Return the [X, Y] coordinate for the center point of the cell that contains the specified text.  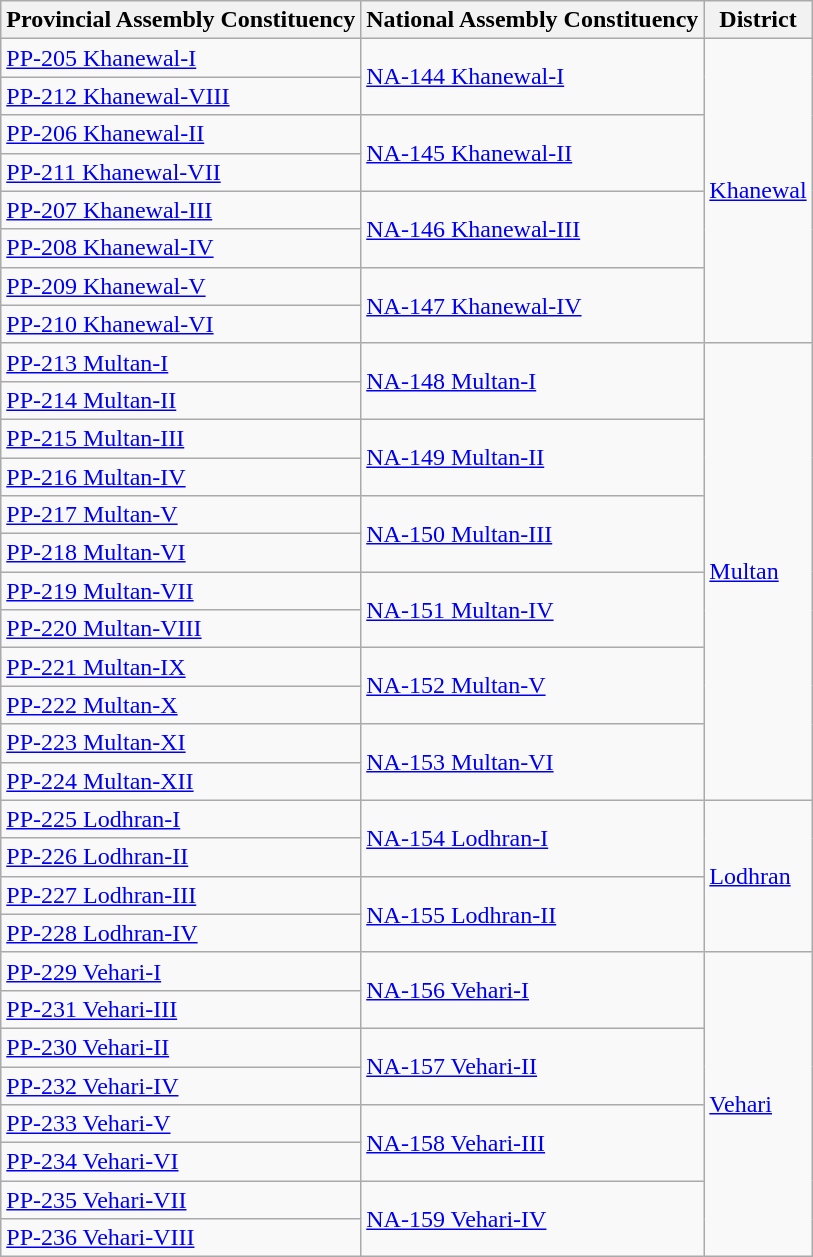
District [758, 20]
PP-231 Vehari-III [181, 1009]
PP-222 Multan-X [181, 705]
PP-210 Khanewal-VI [181, 324]
PP-207 Khanewal-III [181, 210]
PP-206 Khanewal-II [181, 134]
National Assembly Constituency [532, 20]
NA-150 Multan-III [532, 534]
NA-154 Lodhran-I [532, 838]
NA-158 Vehari-III [532, 1143]
NA-152 Multan-V [532, 686]
NA-156 Vehari-I [532, 990]
NA-151 Multan-IV [532, 610]
PP-219 Multan-VII [181, 591]
PP-208 Khanewal-IV [181, 248]
PP-223 Multan-XI [181, 743]
PP-212 Khanewal-VIII [181, 96]
PP-216 Multan-IV [181, 477]
PP-224 Multan-XII [181, 781]
NA-159 Vehari-IV [532, 1219]
NA-148 Multan-I [532, 381]
NA-153 Multan-VI [532, 762]
Vehari [758, 1104]
PP-211 Khanewal-VII [181, 172]
NA-157 Vehari-II [532, 1066]
Multan [758, 572]
NA-147 Khanewal-IV [532, 305]
PP-218 Multan-VI [181, 553]
NA-144 Khanewal-I [532, 77]
Lodhran [758, 876]
PP-213 Multan-I [181, 362]
NA-155 Lodhran-II [532, 914]
PP-217 Multan-V [181, 515]
PP-228 Lodhran-IV [181, 933]
PP-227 Lodhran-III [181, 895]
PP-215 Multan-III [181, 438]
Khanewal [758, 191]
PP-235 Vehari-VII [181, 1200]
PP-232 Vehari-IV [181, 1085]
PP-234 Vehari-VI [181, 1162]
PP-236 Vehari-VIII [181, 1238]
NA-145 Khanewal-II [532, 153]
NA-149 Multan-II [532, 457]
PP-229 Vehari-I [181, 971]
PP-225 Lodhran-I [181, 819]
PP-214 Multan-II [181, 400]
PP-205 Khanewal-I [181, 58]
PP-209 Khanewal-V [181, 286]
PP-233 Vehari-V [181, 1124]
PP-230 Vehari-II [181, 1047]
PP-221 Multan-IX [181, 667]
Provincial Assembly Constituency [181, 20]
NA-146 Khanewal-III [532, 229]
PP-226 Lodhran-II [181, 857]
PP-220 Multan-VIII [181, 629]
